Capture the cell that displays the provided text and extract its (x, y) central coordinate. 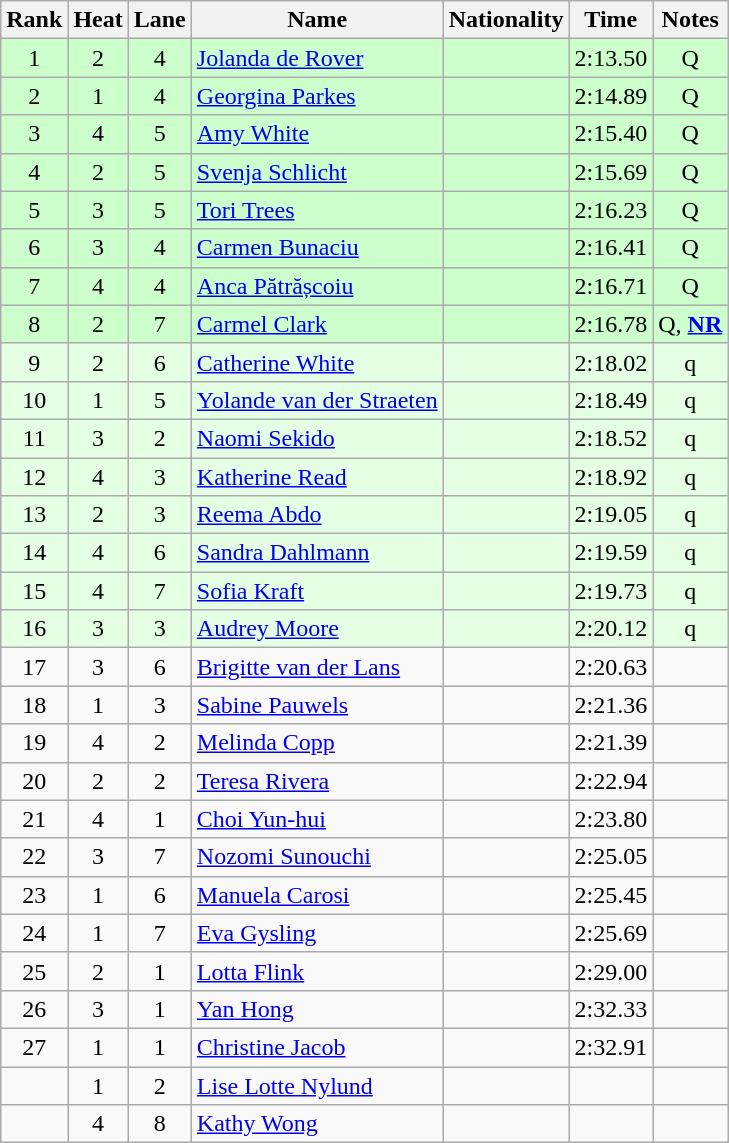
21 (34, 819)
2:25.69 (611, 933)
2:20.12 (611, 629)
Yan Hong (317, 1009)
2:25.45 (611, 895)
Teresa Rivera (317, 781)
Choi Yun-hui (317, 819)
2:25.05 (611, 857)
15 (34, 591)
Anca Pătrășcoiu (317, 286)
Reema Abdo (317, 515)
2:18.49 (611, 400)
2:15.69 (611, 172)
Rank (34, 20)
Eva Gysling (317, 933)
Lise Lotte Nylund (317, 1085)
18 (34, 705)
Kathy Wong (317, 1124)
Sofia Kraft (317, 591)
2:16.41 (611, 248)
2:16.71 (611, 286)
27 (34, 1047)
2:18.02 (611, 362)
10 (34, 400)
16 (34, 629)
Audrey Moore (317, 629)
2:16.78 (611, 324)
Brigitte van der Lans (317, 667)
Time (611, 20)
14 (34, 553)
2:32.33 (611, 1009)
Yolande van der Straeten (317, 400)
25 (34, 971)
19 (34, 743)
Tori Trees (317, 210)
9 (34, 362)
Svenja Schlicht (317, 172)
2:20.63 (611, 667)
2:19.05 (611, 515)
2:19.73 (611, 591)
2:32.91 (611, 1047)
Jolanda de Rover (317, 58)
2:14.89 (611, 96)
26 (34, 1009)
Christine Jacob (317, 1047)
24 (34, 933)
2:18.92 (611, 477)
23 (34, 895)
2:29.00 (611, 971)
13 (34, 515)
2:23.80 (611, 819)
2:21.36 (611, 705)
20 (34, 781)
Nozomi Sunouchi (317, 857)
17 (34, 667)
Heat (98, 20)
12 (34, 477)
2:13.50 (611, 58)
2:15.40 (611, 134)
2:19.59 (611, 553)
Lane (160, 20)
Manuela Carosi (317, 895)
2:22.94 (611, 781)
Q, NR (690, 324)
2:16.23 (611, 210)
Name (317, 20)
Sandra Dahlmann (317, 553)
Amy White (317, 134)
Sabine Pauwels (317, 705)
2:21.39 (611, 743)
11 (34, 438)
22 (34, 857)
Melinda Copp (317, 743)
Nationality (506, 20)
Georgina Parkes (317, 96)
Carmel Clark (317, 324)
Katherine Read (317, 477)
Carmen Bunaciu (317, 248)
Notes (690, 20)
Naomi Sekido (317, 438)
Lotta Flink (317, 971)
2:18.52 (611, 438)
Catherine White (317, 362)
